From the cell containing the given text, extract its center point as [x, y] coordinate. 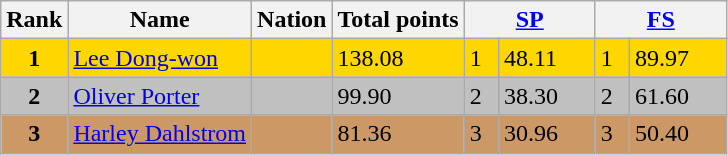
FS [660, 20]
99.90 [398, 96]
38.30 [546, 96]
138.08 [398, 58]
Name [160, 20]
Nation [292, 20]
Total points [398, 20]
30.96 [546, 134]
Oliver Porter [160, 96]
50.40 [678, 134]
81.36 [398, 134]
Rank [34, 20]
SP [530, 20]
89.97 [678, 58]
61.60 [678, 96]
48.11 [546, 58]
Harley Dahlstrom [160, 134]
Lee Dong-won [160, 58]
